Provide the (x, y) coordinate of the cell's center where the given text is located.  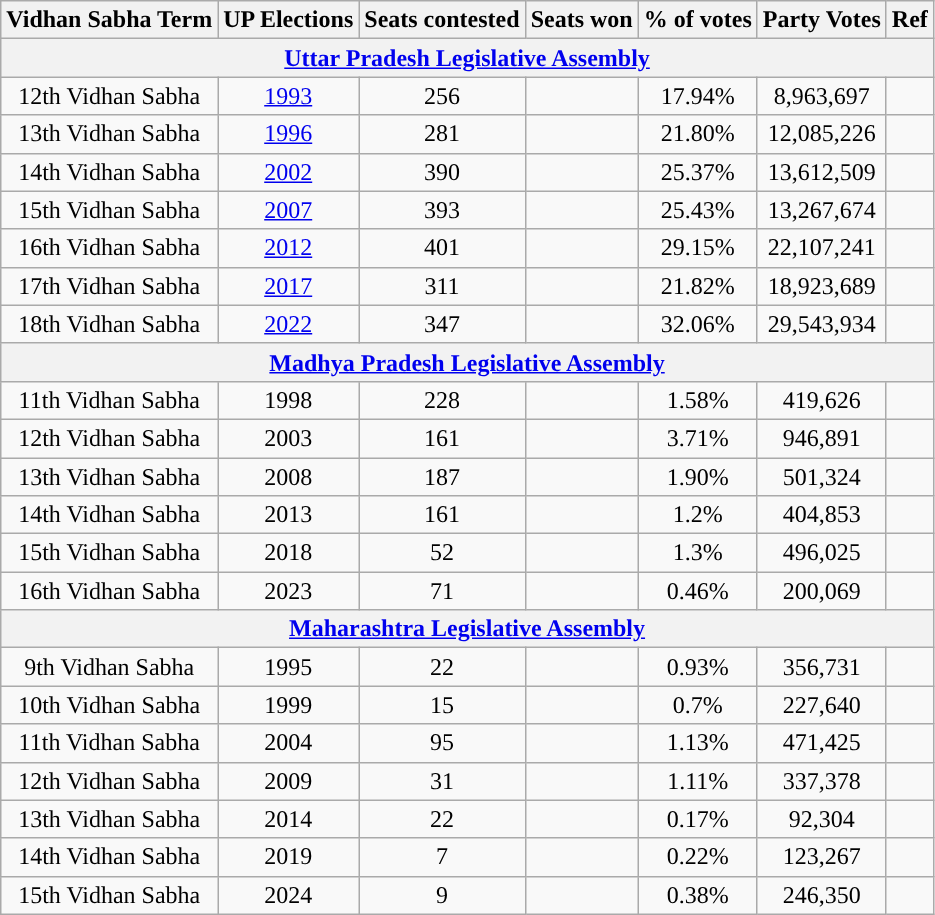
2018 (288, 553)
404,853 (822, 515)
2009 (288, 781)
2013 (288, 515)
1.3% (698, 553)
8,963,697 (822, 96)
228 (442, 400)
471,425 (822, 743)
Vidhan Sabha Term (110, 20)
246,350 (822, 895)
Madhya Pradesh Legislative Assembly (468, 362)
13,267,674 (822, 210)
25.37% (698, 172)
393 (442, 210)
18,923,689 (822, 286)
1.11% (698, 781)
2023 (288, 591)
9th Vidhan Sabha (110, 667)
356,731 (822, 667)
2004 (288, 743)
123,267 (822, 857)
200,069 (822, 591)
12,085,226 (822, 134)
2002 (288, 172)
92,304 (822, 819)
0.7% (698, 705)
2014 (288, 819)
Seats contested (442, 20)
Maharashtra Legislative Assembly (468, 629)
UP Elections (288, 20)
3.71% (698, 438)
401 (442, 248)
13,612,509 (822, 172)
419,626 (822, 400)
1.2% (698, 515)
946,891 (822, 438)
52 (442, 553)
15 (442, 705)
1999 (288, 705)
1.58% (698, 400)
1996 (288, 134)
0.22% (698, 857)
0.93% (698, 667)
337,378 (822, 781)
311 (442, 286)
17.94% (698, 96)
256 (442, 96)
2012 (288, 248)
10th Vidhan Sabha (110, 705)
25.43% (698, 210)
21.80% (698, 134)
Seats won (582, 20)
1.13% (698, 743)
1995 (288, 667)
2008 (288, 477)
% of votes (698, 20)
7 (442, 857)
1.90% (698, 477)
0.38% (698, 895)
187 (442, 477)
2007 (288, 210)
2003 (288, 438)
95 (442, 743)
32.06% (698, 324)
227,640 (822, 705)
17th Vidhan Sabha (110, 286)
501,324 (822, 477)
2019 (288, 857)
2022 (288, 324)
0.46% (698, 591)
31 (442, 781)
1993 (288, 96)
29.15% (698, 248)
2017 (288, 286)
0.17% (698, 819)
Ref (910, 20)
347 (442, 324)
2024 (288, 895)
18th Vidhan Sabha (110, 324)
1998 (288, 400)
Uttar Pradesh Legislative Assembly (468, 58)
496,025 (822, 553)
22,107,241 (822, 248)
281 (442, 134)
Party Votes (822, 20)
9 (442, 895)
29,543,934 (822, 324)
390 (442, 172)
71 (442, 591)
21.82% (698, 286)
